Output the (x, y) coordinate of the center of the cell containing the given text.  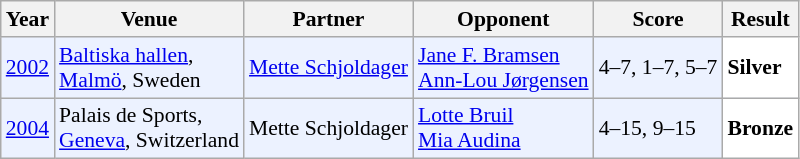
Partner (328, 19)
Bronze (760, 128)
Result (760, 19)
Jane F. Bramsen Ann-Lou Jørgensen (504, 68)
Lotte Bruil Mia Audina (504, 128)
2004 (28, 128)
Score (658, 19)
Venue (149, 19)
4–7, 1–7, 5–7 (658, 68)
Baltiska hallen,Malmö, Sweden (149, 68)
Opponent (504, 19)
4–15, 9–15 (658, 128)
Silver (760, 68)
Palais de Sports,Geneva, Switzerland (149, 128)
2002 (28, 68)
Year (28, 19)
